Locate the cell with the specified text and output its [x, y] center coordinate. 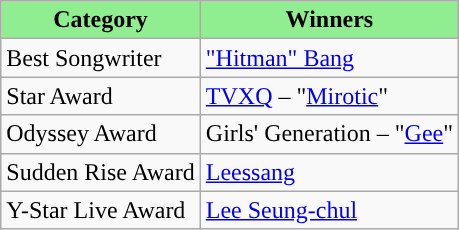
Girls' Generation – "Gee" [329, 134]
Sudden Rise Award [101, 172]
Odyssey Award [101, 134]
Lee Seung-chul [329, 210]
Category [101, 20]
Best Songwriter [101, 58]
Leessang [329, 172]
TVXQ – "Mirotic" [329, 96]
Y-Star Live Award [101, 210]
Star Award [101, 96]
Winners [329, 20]
"Hitman" Bang [329, 58]
